Pinpoint the cell where the given text exists, returning its [X, Y] midpoint coordinate. 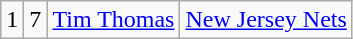
7 [36, 20]
Tim Thomas [114, 20]
1 [12, 20]
New Jersey Nets [266, 20]
